Pinpoint the cell where the given text exists, returning its [X, Y] midpoint coordinate. 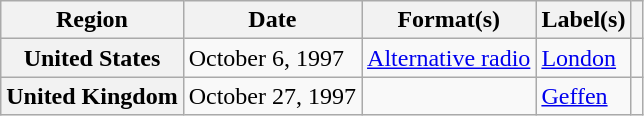
United Kingdom [92, 96]
Date [272, 20]
London [584, 58]
Format(s) [449, 20]
Label(s) [584, 20]
Region [92, 20]
Alternative radio [449, 58]
United States [92, 58]
October 6, 1997 [272, 58]
Geffen [584, 96]
October 27, 1997 [272, 96]
